Search for the cell housing the specified text and yield its [X, Y] center coordinate. 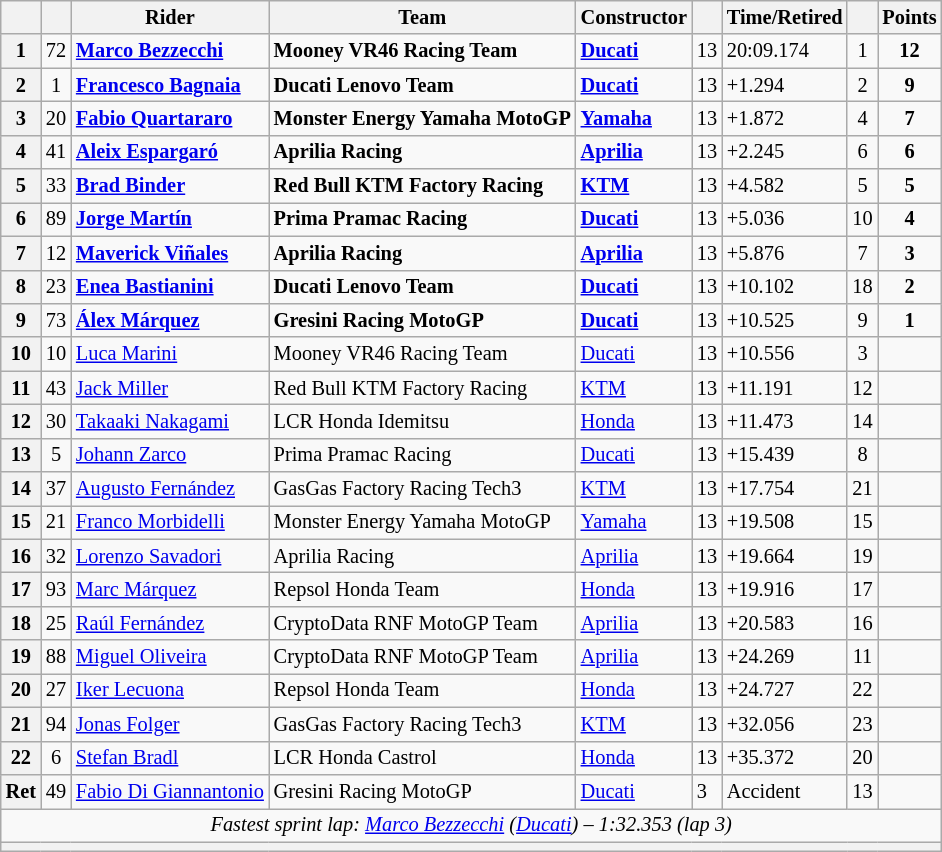
Augusto Fernández [170, 489]
Francesco Bagnaia [170, 85]
+5.876 [785, 253]
LCR Honda Castrol [422, 758]
+10.525 [785, 320]
25 [56, 623]
+5.036 [785, 219]
+17.754 [785, 489]
72 [56, 51]
Marc Márquez [170, 589]
Constructor [634, 17]
Jack Miller [170, 388]
Jorge Martín [170, 219]
Fastest sprint lap: Marco Bezzecchi (Ducati) – 1:32.353 (lap 3) [472, 825]
Ret [21, 791]
30 [56, 421]
+32.056 [785, 724]
Franco Morbidelli [170, 522]
Fabio Di Giannantonio [170, 791]
93 [56, 589]
+4.582 [785, 186]
Takaaki Nakagami [170, 421]
+15.439 [785, 455]
Points [910, 17]
+24.727 [785, 690]
+11.473 [785, 421]
+2.245 [785, 152]
41 [56, 152]
27 [56, 690]
Rider [170, 17]
88 [56, 657]
LCR Honda Idemitsu [422, 421]
Accident [785, 791]
Miguel Oliveira [170, 657]
+19.508 [785, 522]
Maverick Viñales [170, 253]
Brad Binder [170, 186]
Marco Bezzecchi [170, 51]
+20.583 [785, 623]
+11.191 [785, 388]
+10.102 [785, 287]
+19.916 [785, 589]
33 [56, 186]
Enea Bastianini [170, 287]
+1.294 [785, 85]
32 [56, 556]
+35.372 [785, 758]
20:09.174 [785, 51]
94 [56, 724]
73 [56, 320]
Raúl Fernández [170, 623]
Time/Retired [785, 17]
Iker Lecuona [170, 690]
Fabio Quartararo [170, 118]
Stefan Bradl [170, 758]
Jonas Folger [170, 724]
Johann Zarco [170, 455]
Álex Márquez [170, 320]
Luca Marini [170, 354]
+1.872 [785, 118]
+10.556 [785, 354]
Lorenzo Savadori [170, 556]
49 [56, 791]
Team [422, 17]
+19.664 [785, 556]
89 [56, 219]
+24.269 [785, 657]
Aleix Espargaró [170, 152]
37 [56, 489]
43 [56, 388]
